Scan for the cell matching the given text and deliver its (X, Y) coordinate at center. 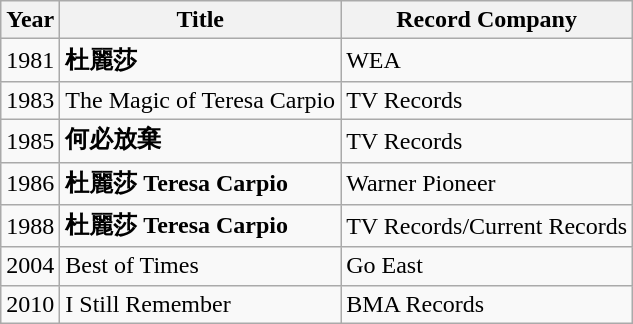
I Still Remember (200, 304)
WEA (487, 60)
The Magic of Teresa Carpio (200, 100)
Title (200, 20)
2010 (30, 304)
Year (30, 20)
BMA Records (487, 304)
1988 (30, 226)
1986 (30, 184)
Go East (487, 266)
Best of Times (200, 266)
TV Records/Current Records (487, 226)
2004 (30, 266)
Record Company (487, 20)
1981 (30, 60)
Warner Pioneer (487, 184)
杜麗莎 (200, 60)
1983 (30, 100)
1985 (30, 140)
何必放棄 (200, 140)
